Extract the (x, y) coordinate from the center of the cell holding the provided text.  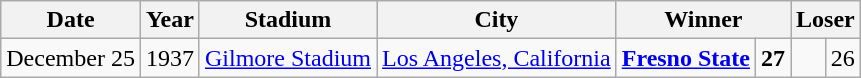
Loser (826, 20)
Date (71, 20)
Stadium (288, 20)
Fresno State (686, 58)
Gilmore Stadium (288, 58)
December 25 (71, 58)
1937 (170, 58)
Winner (703, 20)
27 (772, 58)
Year (170, 20)
26 (842, 58)
Los Angeles, California (497, 58)
City (497, 20)
